Capture the cell that displays the provided text and extract its (X, Y) central coordinate. 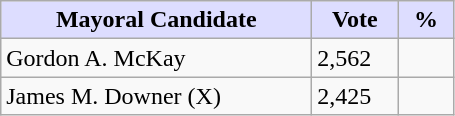
Vote (355, 20)
Gordon A. McKay (156, 58)
2,425 (355, 96)
Mayoral Candidate (156, 20)
2,562 (355, 58)
% (426, 20)
James M. Downer (X) (156, 96)
